Extract the (X, Y) coordinate from the center of the cell holding the provided text.  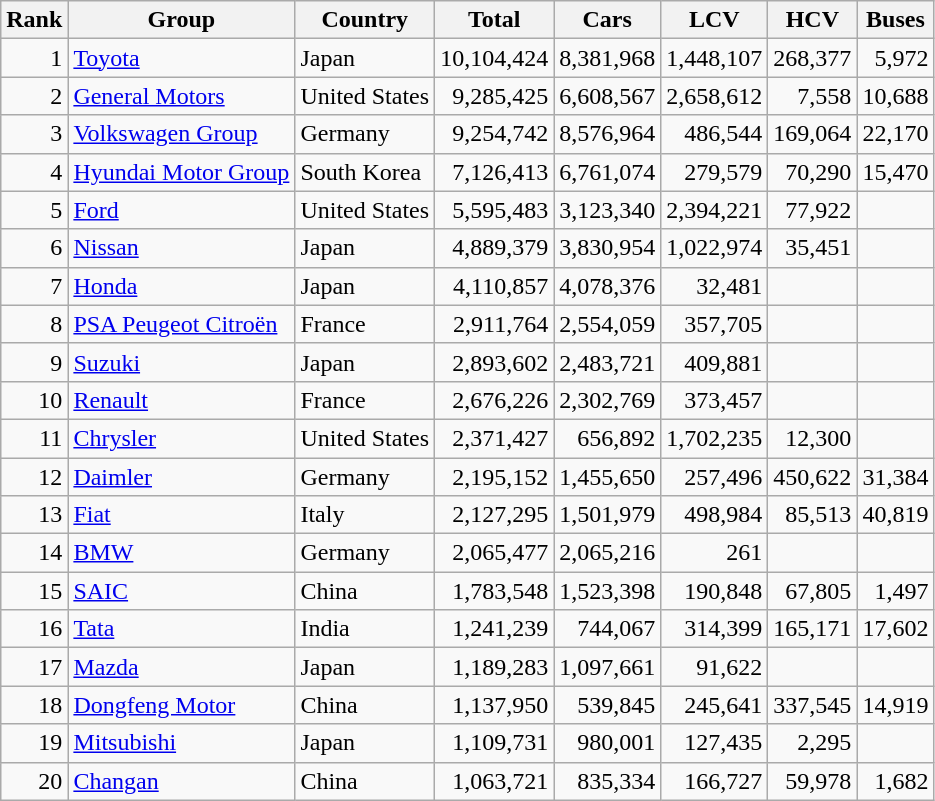
Ford (182, 210)
Cars (608, 20)
6,761,074 (608, 172)
2,893,602 (494, 362)
8,381,968 (608, 58)
1,702,235 (714, 438)
2,371,427 (494, 438)
245,641 (714, 705)
13 (34, 515)
8 (34, 324)
2,065,216 (608, 553)
Toyota (182, 58)
4 (34, 172)
2,554,059 (608, 324)
Dongfeng Motor (182, 705)
409,881 (714, 362)
2,658,612 (714, 96)
9,254,742 (494, 134)
Changan (182, 781)
1,497 (896, 591)
19 (34, 743)
450,622 (812, 477)
1,783,548 (494, 591)
91,622 (714, 667)
5 (34, 210)
3,830,954 (608, 248)
486,544 (714, 134)
67,805 (812, 591)
1 (34, 58)
16 (34, 629)
1,523,398 (608, 591)
India (365, 629)
2,295 (812, 743)
127,435 (714, 743)
Daimler (182, 477)
Total (494, 20)
1,682 (896, 781)
Mazda (182, 667)
2,127,295 (494, 515)
5,972 (896, 58)
Fiat (182, 515)
261 (714, 553)
31,384 (896, 477)
Honda (182, 286)
PSA Peugeot Citroën (182, 324)
4,889,379 (494, 248)
1,241,239 (494, 629)
18 (34, 705)
9 (34, 362)
1,109,731 (494, 743)
4,110,857 (494, 286)
6 (34, 248)
Chrysler (182, 438)
7 (34, 286)
Volkswagen Group (182, 134)
59,978 (812, 781)
539,845 (608, 705)
166,727 (714, 781)
Hyundai Motor Group (182, 172)
SAIC (182, 591)
Tata (182, 629)
General Motors (182, 96)
17,602 (896, 629)
2,676,226 (494, 400)
1,189,283 (494, 667)
7,126,413 (494, 172)
40,819 (896, 515)
373,457 (714, 400)
2,065,477 (494, 553)
Group (182, 20)
Rank (34, 20)
12,300 (812, 438)
656,892 (608, 438)
10,688 (896, 96)
4,078,376 (608, 286)
1,455,650 (608, 477)
17 (34, 667)
1,501,979 (608, 515)
2,302,769 (608, 400)
1,063,721 (494, 781)
268,377 (812, 58)
9,285,425 (494, 96)
6,608,567 (608, 96)
498,984 (714, 515)
Mitsubishi (182, 743)
2,394,221 (714, 210)
Renault (182, 400)
14,919 (896, 705)
2,195,152 (494, 477)
169,064 (812, 134)
337,545 (812, 705)
3 (34, 134)
10,104,424 (494, 58)
1,137,950 (494, 705)
BMW (182, 553)
HCV (812, 20)
1,022,974 (714, 248)
10 (34, 400)
357,705 (714, 324)
7,558 (812, 96)
279,579 (714, 172)
8,576,964 (608, 134)
Italy (365, 515)
70,290 (812, 172)
257,496 (714, 477)
Country (365, 20)
1,448,107 (714, 58)
2 (34, 96)
980,001 (608, 743)
LCV (714, 20)
314,399 (714, 629)
744,067 (608, 629)
835,334 (608, 781)
32,481 (714, 286)
5,595,483 (494, 210)
Nissan (182, 248)
Buses (896, 20)
165,171 (812, 629)
15,470 (896, 172)
11 (34, 438)
South Korea (365, 172)
20 (34, 781)
190,848 (714, 591)
1,097,661 (608, 667)
15 (34, 591)
3,123,340 (608, 210)
Suzuki (182, 362)
14 (34, 553)
2,483,721 (608, 362)
2,911,764 (494, 324)
77,922 (812, 210)
85,513 (812, 515)
22,170 (896, 134)
12 (34, 477)
35,451 (812, 248)
